Determine the [x, y] coordinate at the center of the cell enclosing the given text.  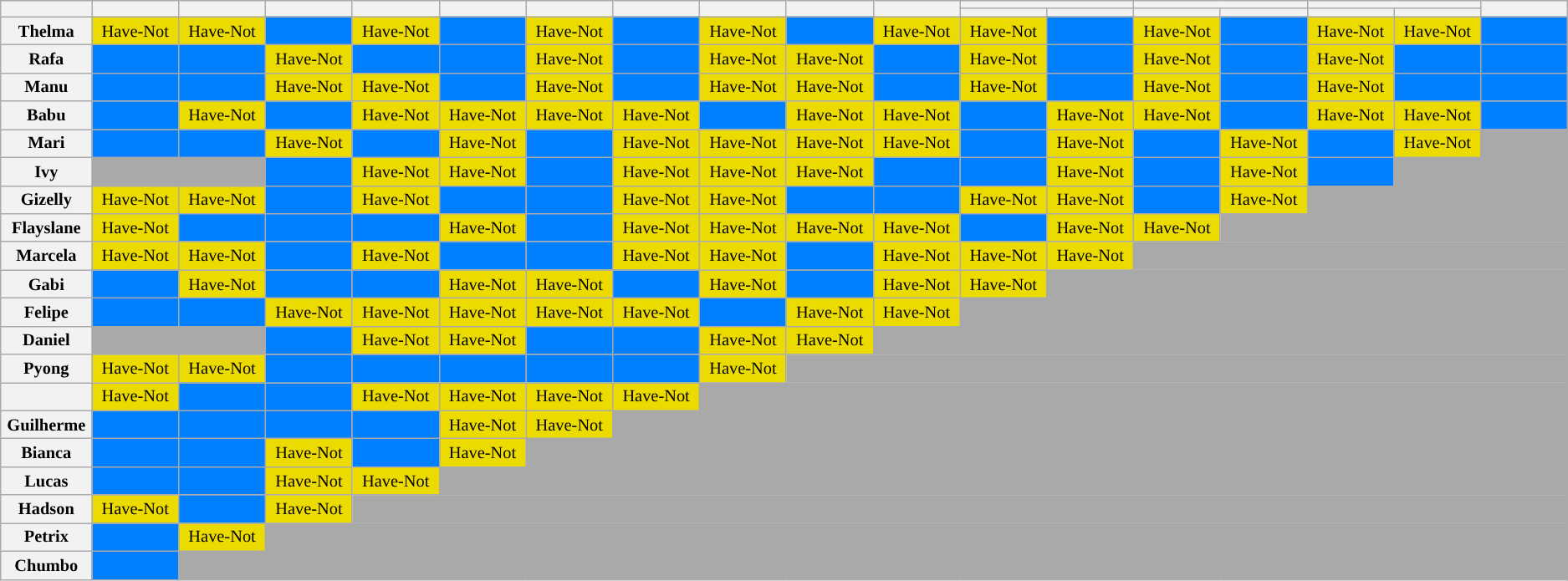
Gizelly [47, 200]
Guilherme [47, 425]
Pyong [47, 369]
Hadson [47, 509]
Ivy [47, 171]
Flayslane [47, 227]
Felipe [47, 312]
Lucas [47, 481]
Rafa [47, 59]
Gabi [47, 284]
Bianca [47, 452]
Petrix [47, 537]
Marcela [47, 256]
Babu [47, 115]
Manu [47, 87]
Daniel [47, 340]
Thelma [47, 31]
Chumbo [47, 565]
Mari [47, 143]
